Extract the [x, y] coordinate from the center of the cell holding the provided text.  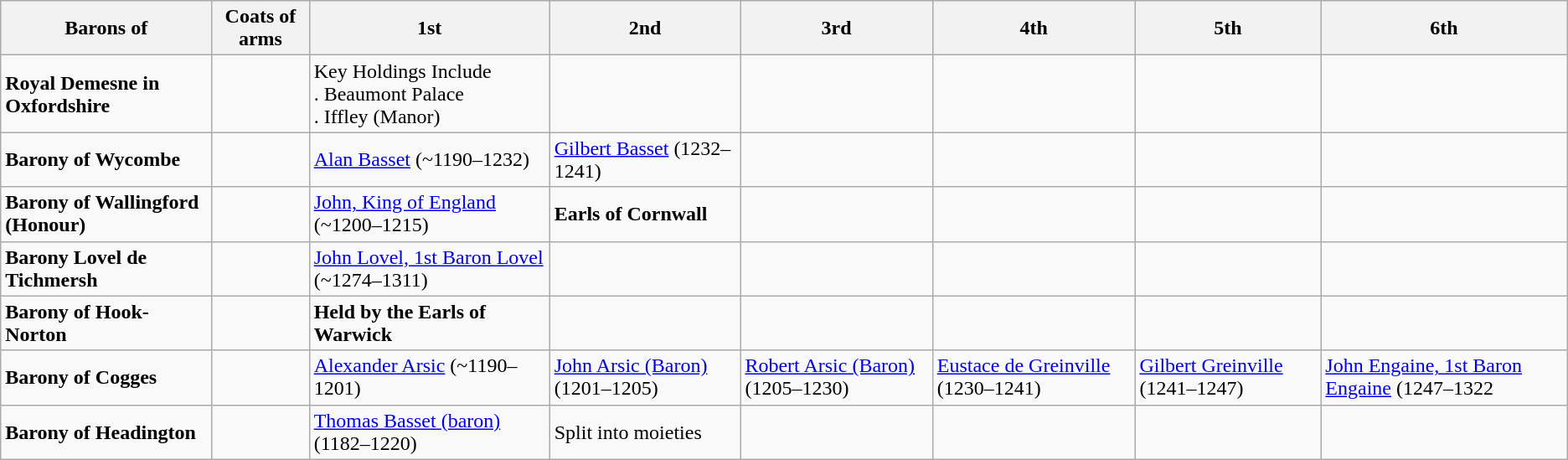
Eustace de Greinville (1230–1241) [1034, 377]
2nd [645, 28]
Barony of Cogges [106, 377]
Alexander Arsic (~1190–1201) [429, 377]
Robert Arsic (Baron) (1205–1230) [836, 377]
6th [1444, 28]
John Engaine, 1st Baron Engaine (1247–1322 [1444, 377]
Key Holdings Include. Beaumont Palace. Iffley (Manor) [429, 94]
Barons of [106, 28]
Held by the Earls of Warwick [429, 323]
4th [1034, 28]
Barony of Headington [106, 432]
5th [1228, 28]
Royal Demesne in Oxfordshire [106, 94]
John Arsic (Baron) (1201–1205) [645, 377]
1st [429, 28]
Thomas Basset (baron) (1182–1220) [429, 432]
Gilbert Greinville (1241–1247) [1228, 377]
John, King of England (~1200–1215) [429, 214]
Split into moieties [645, 432]
Barony Lovel de Tichmersh [106, 268]
Alan Basset (~1190–1232) [429, 159]
3rd [836, 28]
Barony of Wycombe [106, 159]
Earls of Cornwall [645, 214]
Barony of Wallingford (Honour) [106, 214]
Coats of arms [260, 28]
Gilbert Basset (1232–1241) [645, 159]
John Lovel, 1st Baron Lovel (~1274–1311) [429, 268]
Barony of Hook-Norton [106, 323]
